For the text-containing cell, return its midpoint in [X, Y] coordinate format. 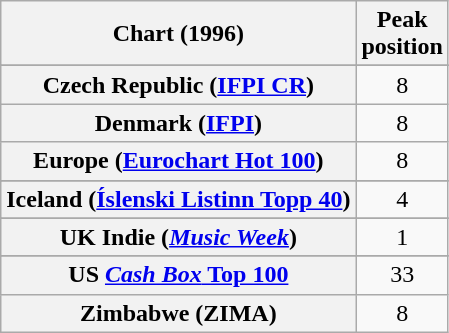
Chart (1996) [178, 34]
Iceland (Íslenski Listinn Topp 40) [178, 199]
Europe (Eurochart Hot 100) [178, 161]
1 [402, 237]
Peakposition [402, 34]
33 [402, 275]
Denmark (IFPI) [178, 123]
Czech Republic (IFPI CR) [178, 85]
4 [402, 199]
US Cash Box Top 100 [178, 275]
UK Indie (Music Week) [178, 237]
Zimbabwe (ZIMA) [178, 313]
